Determine the [x, y] coordinate at the center of the cell enclosing the given text.  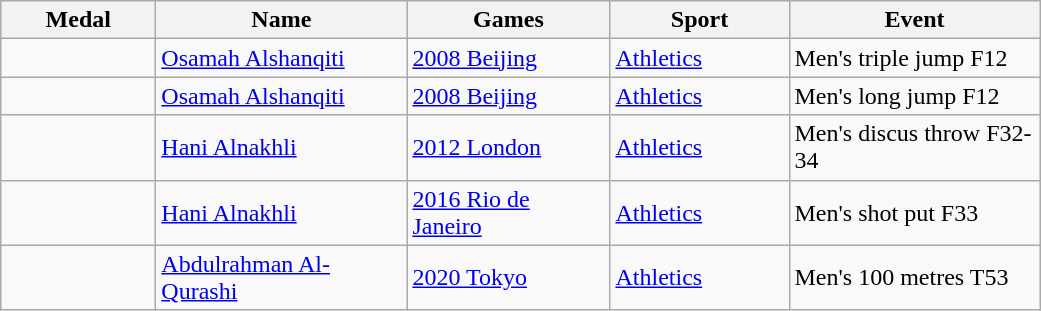
2020 Tokyo [508, 278]
Men's 100 metres T53 [914, 278]
Abdulrahman Al-Qurashi [282, 278]
Name [282, 20]
Men's long jump F12 [914, 96]
Event [914, 20]
Medal [78, 20]
Men's discus throw F32-34 [914, 148]
Men's shot put F33 [914, 212]
Games [508, 20]
Men's triple jump F12 [914, 58]
Sport [700, 20]
2012 London [508, 148]
2016 Rio de Janeiro [508, 212]
